For the text-containing cell, return its midpoint in [X, Y] coordinate format. 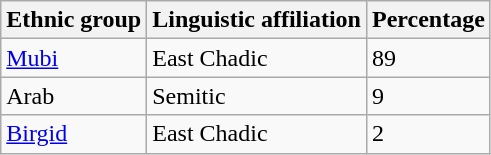
Percentage [428, 20]
Ethnic group [74, 20]
89 [428, 58]
2 [428, 134]
Arab [74, 96]
Semitic [257, 96]
9 [428, 96]
Mubi [74, 58]
Birgid [74, 134]
Linguistic affiliation [257, 20]
